Capture the cell that displays the provided text and extract its [x, y] central coordinate. 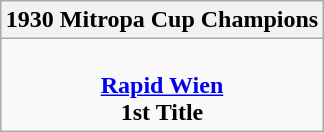
1930 Mitropa Cup Champions [162, 20]
Rapid Wien 1st Title [162, 85]
